From the cell containing the given text, extract its center point as (X, Y) coordinate. 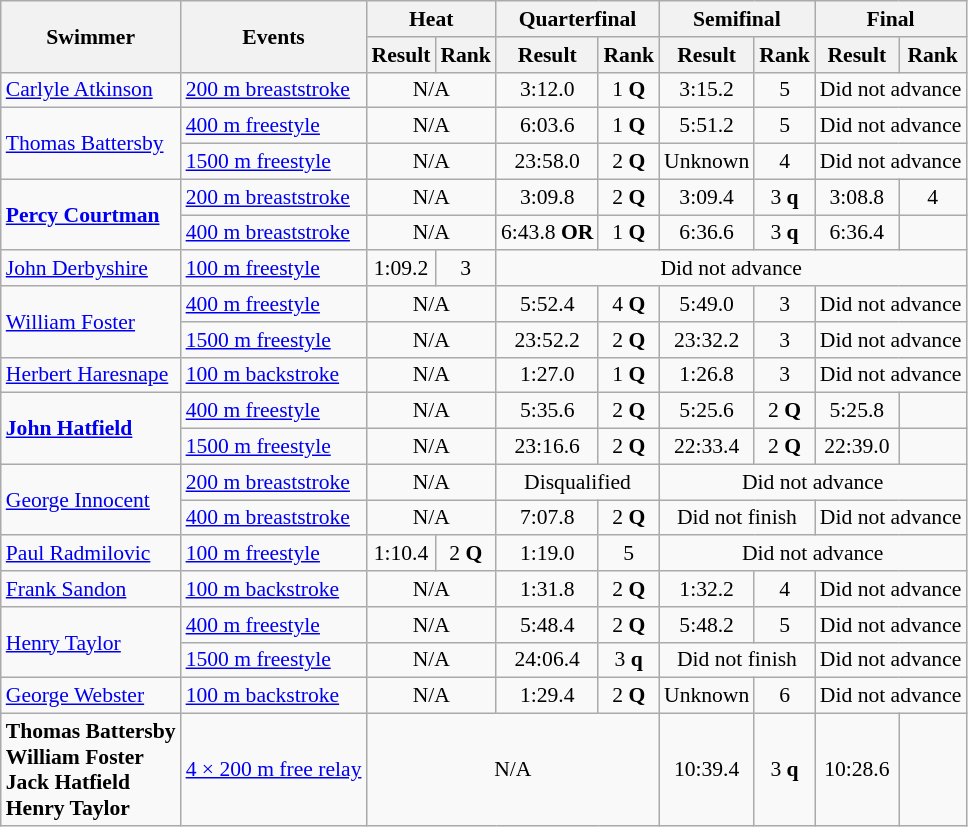
1:29.4 (547, 696)
5:48.2 (706, 625)
Disqualified (578, 482)
3:09.8 (547, 197)
Herbert Haresnape (91, 375)
1:26.8 (706, 375)
Percy Courtman (91, 214)
Carlyle Atkinson (91, 90)
24:06.4 (547, 660)
3:12.0 (547, 90)
Frank Sandon (91, 589)
6:36.4 (857, 233)
Heat (432, 19)
William Foster (91, 322)
5:25.8 (857, 411)
1:31.8 (547, 589)
10:39.4 (706, 770)
10:28.6 (857, 770)
22:33.4 (706, 447)
23:52.2 (547, 340)
Events (274, 36)
3:09.4 (706, 197)
7:07.8 (547, 518)
1:27.0 (547, 375)
22:39.0 (857, 447)
Thomas Battersby (91, 144)
Semifinal (737, 19)
Swimmer (91, 36)
5:52.4 (547, 304)
4 × 200 m free relay (274, 770)
6:43.8 OR (547, 233)
John Hatfield (91, 428)
5:51.2 (706, 126)
George Innocent (91, 500)
5:48.4 (547, 625)
5:25.6 (706, 411)
6 (784, 696)
6:03.6 (547, 126)
1:19.0 (547, 554)
Final (891, 19)
3:15.2 (706, 90)
6:36.6 (706, 233)
3:08.8 (857, 197)
4 Q (628, 304)
5:49.0 (706, 304)
Paul Radmilovic (91, 554)
1:10.4 (402, 554)
5:35.6 (547, 411)
Henry Taylor (91, 642)
George Webster (91, 696)
23:32.2 (706, 340)
John Derbyshire (91, 269)
1:09.2 (402, 269)
1:32.2 (706, 589)
Quarterfinal (578, 19)
Thomas Battersby William Foster Jack Hatfield Henry Taylor (91, 770)
23:16.6 (547, 447)
23:58.0 (547, 162)
